Detect which cell encompasses the target text, then output its (X, Y) center coordinate. 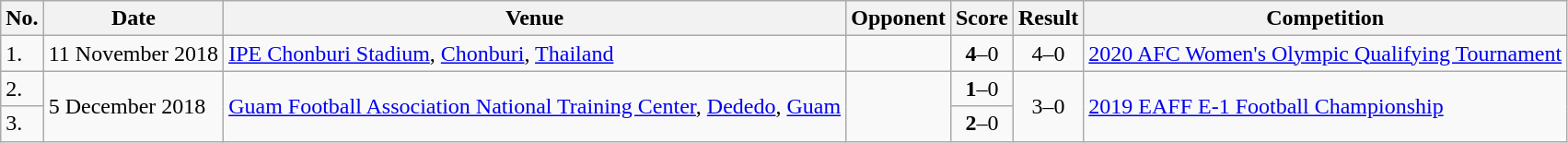
Guam Football Association National Training Center, Dededo, Guam (535, 106)
2019 EAFF E-1 Football Championship (1326, 106)
Opponent (899, 18)
Competition (1326, 18)
Venue (535, 18)
11 November 2018 (133, 54)
Result (1048, 18)
1. (22, 54)
2020 AFC Women's Olympic Qualifying Tournament (1326, 54)
5 December 2018 (133, 106)
1–0 (981, 89)
3–0 (1048, 106)
No. (22, 18)
3. (22, 124)
2–0 (981, 124)
IPE Chonburi Stadium, Chonburi, Thailand (535, 54)
Date (133, 18)
Score (981, 18)
2. (22, 89)
